Return (x, y) of the center of cell containing provided text 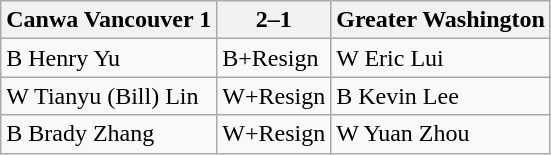
W Eric Lui (441, 58)
W Yuan Zhou (441, 134)
W Tianyu (Bill) Lin (109, 96)
B Henry Yu (109, 58)
2–1 (274, 20)
B Brady Zhang (109, 134)
Greater Washington (441, 20)
B+Resign (274, 58)
B Kevin Lee (441, 96)
Canwa Vancouver 1 (109, 20)
